Scan for the cell matching the given text and deliver its [X, Y] coordinate at center. 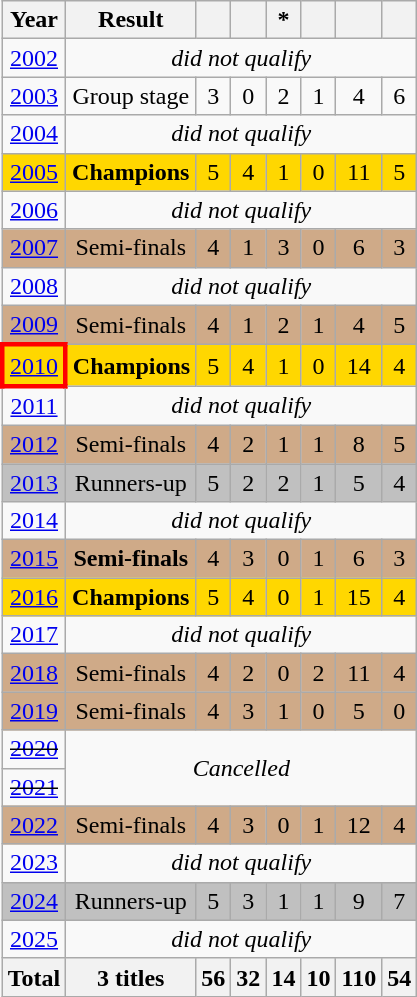
Group stage [131, 96]
Result [131, 20]
2006 [34, 210]
2023 [34, 863]
54 [400, 977]
15 [359, 597]
2003 [34, 96]
2011 [34, 406]
Total [34, 977]
3 titles [131, 977]
110 [359, 977]
* [284, 20]
Cancelled [242, 768]
2005 [34, 172]
2017 [34, 635]
2008 [34, 286]
2009 [34, 325]
2021 [34, 787]
2007 [34, 248]
2010 [34, 366]
2022 [34, 825]
2018 [34, 673]
2020 [34, 749]
7 [400, 901]
56 [214, 977]
2024 [34, 901]
9 [359, 901]
2014 [34, 521]
2012 [34, 444]
12 [359, 825]
8 [359, 444]
2016 [34, 597]
2002 [34, 58]
2025 [34, 939]
Year [34, 20]
10 [318, 977]
2013 [34, 483]
2015 [34, 559]
2019 [34, 711]
2004 [34, 134]
32 [248, 977]
